Pinpoint the cell where the given text exists, returning its (x, y) midpoint coordinate. 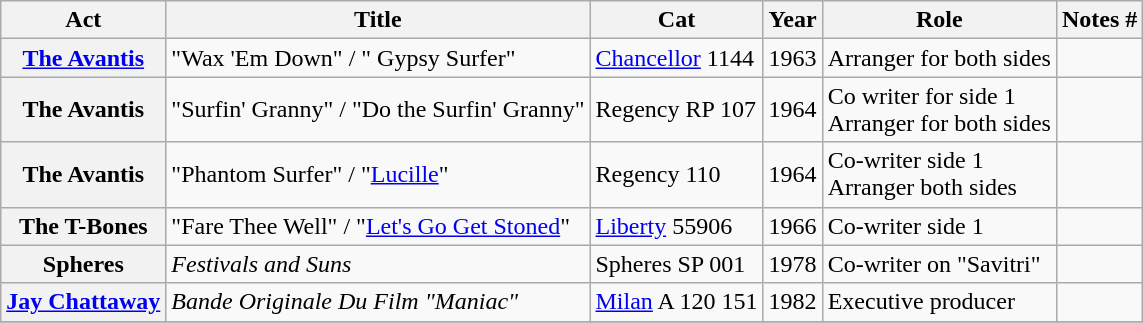
Notes # (1099, 20)
The T-Bones (84, 226)
Co-writer side 1Arranger both sides (939, 174)
Executive producer (939, 302)
Role (939, 20)
Spheres SP 001 (676, 264)
Milan A 120 151 (676, 302)
Liberty 55906 (676, 226)
1966 (792, 226)
Co writer for side 1Arranger for both sides (939, 110)
1982 (792, 302)
"Wax 'Em Down" / " Gypsy Surfer" (378, 58)
Title (378, 20)
Co-writer side 1 (939, 226)
Spheres (84, 264)
Chancellor 1144 (676, 58)
1963 (792, 58)
"Surfin' Granny" / "Do the Surfin' Granny" (378, 110)
"Phantom Surfer" / "Lucille" (378, 174)
Arranger for both sides (939, 58)
1978 (792, 264)
Festivals and Suns (378, 264)
Co-writer on "Savitri" (939, 264)
Regency RP 107 (676, 110)
Act (84, 20)
Cat (676, 20)
"Fare Thee Well" / "Let's Go Get Stoned" (378, 226)
Jay Chattaway (84, 302)
Year (792, 20)
Regency 110 (676, 174)
Bande Originale Du Film "Maniac" (378, 302)
